From the cell containing the given text, extract its center point as [x, y] coordinate. 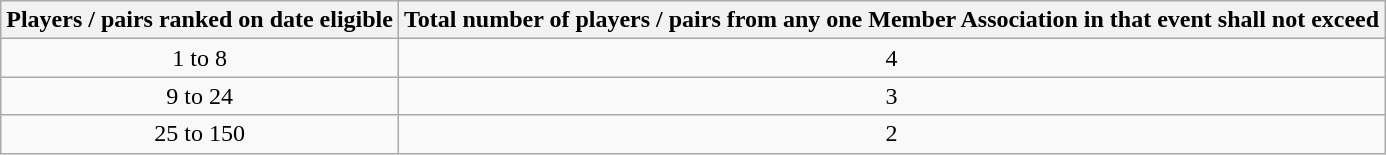
9 to 24 [200, 96]
3 [891, 96]
Players / pairs ranked on date eligible [200, 20]
1 to 8 [200, 58]
25 to 150 [200, 134]
4 [891, 58]
Total number of players / pairs from any one Member Association in that event shall not exceed [891, 20]
2 [891, 134]
